Return the (x, y) coordinate for the center point of the cell that contains the specified text.  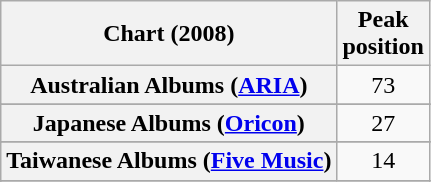
Taiwanese Albums (Five Music) (169, 161)
Peakposition (383, 34)
Japanese Albums (Oricon) (169, 123)
27 (383, 123)
73 (383, 85)
Chart (2008) (169, 34)
Australian Albums (ARIA) (169, 85)
14 (383, 161)
